Scan for the cell matching the given text and deliver its (x, y) coordinate at center. 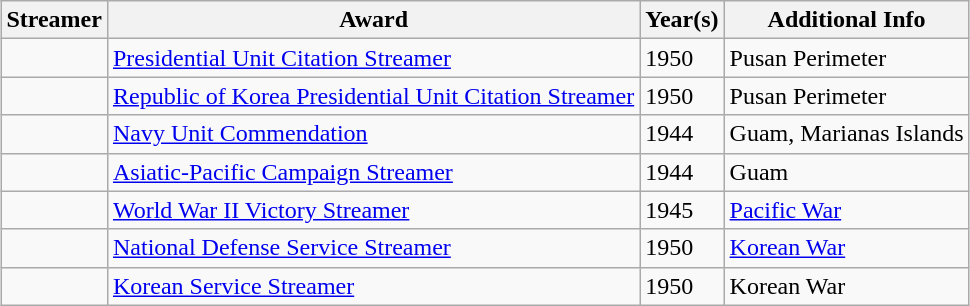
Asiatic-Pacific Campaign Streamer (373, 172)
World War II Victory Streamer (373, 210)
National Defense Service Streamer (373, 248)
Additional Info (846, 20)
Navy Unit Commendation (373, 134)
Guam, Marianas Islands (846, 134)
Korean Service Streamer (373, 286)
Award (373, 20)
Presidential Unit Citation Streamer (373, 58)
Pacific War (846, 210)
Guam (846, 172)
Year(s) (682, 20)
1945 (682, 210)
Republic of Korea Presidential Unit Citation Streamer (373, 96)
Streamer (54, 20)
